Extract the (X, Y) coordinate from the center of the cell holding the provided text.  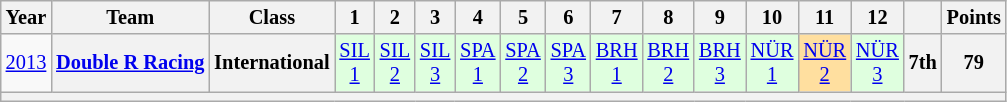
12 (878, 17)
NÜR3 (878, 63)
SPA1 (478, 63)
11 (824, 17)
SIL2 (395, 63)
SPA3 (568, 63)
NÜR2 (824, 63)
2013 (26, 63)
International (272, 63)
7 (617, 17)
9 (720, 17)
2 (395, 17)
8 (668, 17)
SIL3 (435, 63)
NÜR1 (772, 63)
SIL1 (354, 63)
Double R Racing (130, 63)
1 (354, 17)
5 (522, 17)
Team (130, 17)
7th (923, 63)
BRH1 (617, 63)
79 (974, 63)
SPA2 (522, 63)
4 (478, 17)
Points (974, 17)
BRH2 (668, 63)
3 (435, 17)
Year (26, 17)
6 (568, 17)
BRH3 (720, 63)
Class (272, 17)
10 (772, 17)
